Capture the cell that displays the provided text and extract its [X, Y] central coordinate. 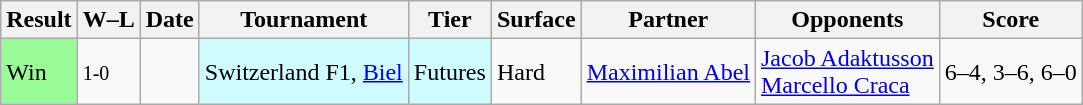
6–4, 3–6, 6–0 [1010, 72]
Hard [536, 72]
W–L [108, 20]
Tier [450, 20]
Surface [536, 20]
Date [170, 20]
Score [1010, 20]
Partner [668, 20]
Jacob Adaktusson Marcello Craca [847, 72]
Win [39, 72]
Tournament [304, 20]
Maximilian Abel [668, 72]
Futures [450, 72]
1-0 [108, 72]
Result [39, 20]
Switzerland F1, Biel [304, 72]
Opponents [847, 20]
